Determine the (X, Y) coordinate at the center of the cell enclosing the given text.  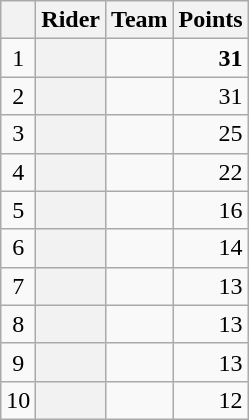
8 (18, 324)
10 (18, 400)
Team (140, 20)
6 (18, 248)
16 (210, 210)
7 (18, 286)
Rider (71, 20)
9 (18, 362)
Points (210, 20)
12 (210, 400)
2 (18, 96)
5 (18, 210)
4 (18, 172)
22 (210, 172)
14 (210, 248)
25 (210, 134)
1 (18, 58)
3 (18, 134)
